Pinpoint the cell where the given text exists, returning its (x, y) midpoint coordinate. 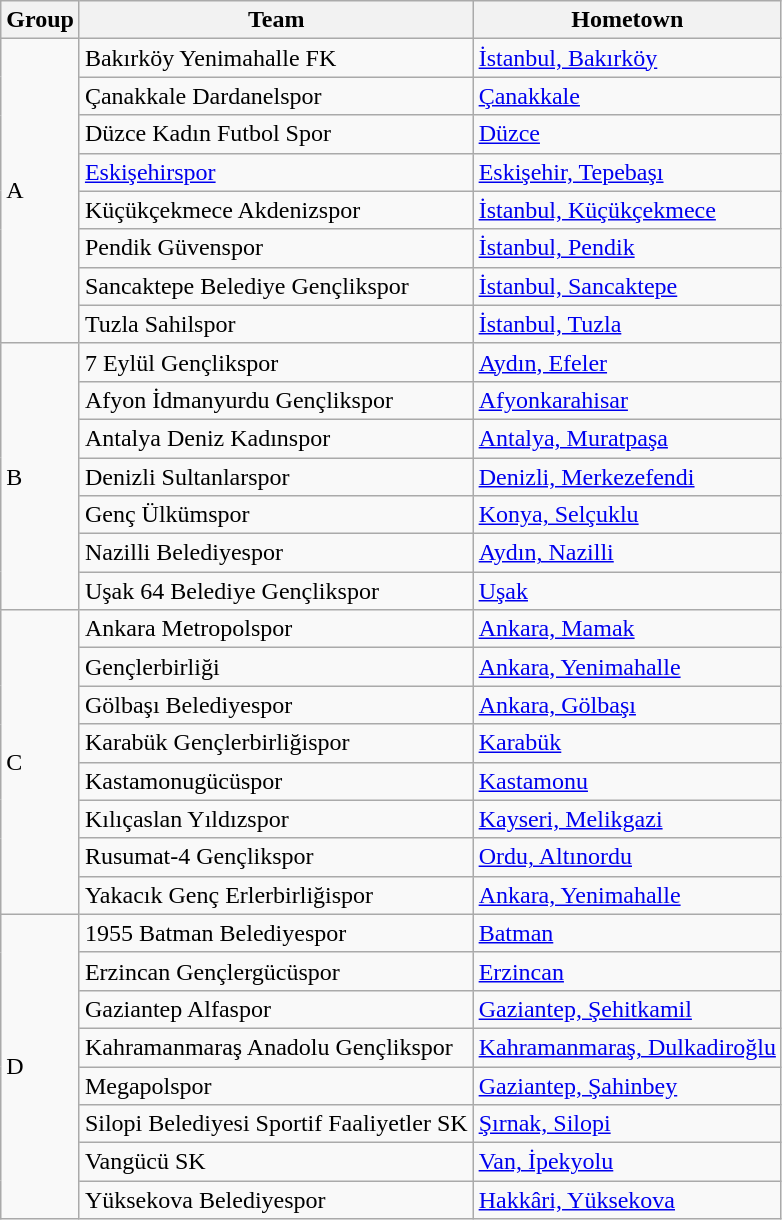
Kastamonu (627, 781)
Çanakkale (627, 96)
Kastamonugücüspor (276, 781)
Ankara, Gölbaşı (627, 705)
Küçükçekmece Akdenizspor (276, 210)
C (40, 762)
Kahramanmaraş Anadolu Gençlikspor (276, 1047)
İstanbul, Küçükçekmece (627, 210)
Nazilli Belediyespor (276, 553)
Ankara, Mamak (627, 629)
Van, İpekyolu (627, 1162)
İstanbul, Sancaktepe (627, 286)
Çanakkale Dardanelspor (276, 96)
Aydın, Efeler (627, 362)
Gaziantep, Şahinbey (627, 1085)
Yakacık Genç Erlerbirliğispor (276, 895)
Antalya Deniz Kadınspor (276, 438)
Uşak 64 Belediye Gençlikspor (276, 591)
Konya, Selçuklu (627, 515)
7 Eylül Gençlikspor (276, 362)
B (40, 476)
Silopi Belediyesi Sportif Faaliyetler SK (276, 1124)
Denizli, Merkezefendi (627, 477)
Ordu, Altınordu (627, 857)
Bakırköy Yenimahalle FK (276, 58)
Eskişehir, Tepebaşı (627, 172)
Pendik Güvenspor (276, 248)
İstanbul, Pendik (627, 248)
Karabük (627, 743)
Kahramanmaraş, Dulkadiroğlu (627, 1047)
Afyon İdmanyurdu Gençlikspor (276, 400)
Yüksekova Belediyespor (276, 1200)
Team (276, 20)
Rusumat-4 Gençlikspor (276, 857)
1955 Batman Belediyespor (276, 933)
Gölbaşı Belediyespor (276, 705)
Kılıçaslan Yıldızspor (276, 819)
D (40, 1066)
Megapolspor (276, 1085)
Group (40, 20)
Ankara Metropolspor (276, 629)
Hakkâri, Yüksekova (627, 1200)
Denizli Sultanlarspor (276, 477)
Şırnak, Silopi (627, 1124)
Kayseri, Melikgazi (627, 819)
Sancaktepe Belediye Gençlikspor (276, 286)
Vangücü SK (276, 1162)
Aydın, Nazilli (627, 553)
Erzincan (627, 971)
Düzce (627, 134)
Uşak (627, 591)
Eskişehirspor (276, 172)
A (40, 191)
Afyonkarahisar (627, 400)
Düzce Kadın Futbol Spor (276, 134)
Karabük Gençlerbirliğispor (276, 743)
İstanbul, Bakırköy (627, 58)
İstanbul, Tuzla (627, 324)
Tuzla Sahilspor (276, 324)
Gaziantep, Şehitkamil (627, 1009)
Antalya, Muratpaşa (627, 438)
Gaziantep Alfaspor (276, 1009)
Hometown (627, 20)
Erzincan Gençlergücüspor (276, 971)
Genç Ülkümspor (276, 515)
Gençlerbirliği (276, 667)
Batman (627, 933)
